Determine the [x, y] coordinate at the center of the cell enclosing the given text.  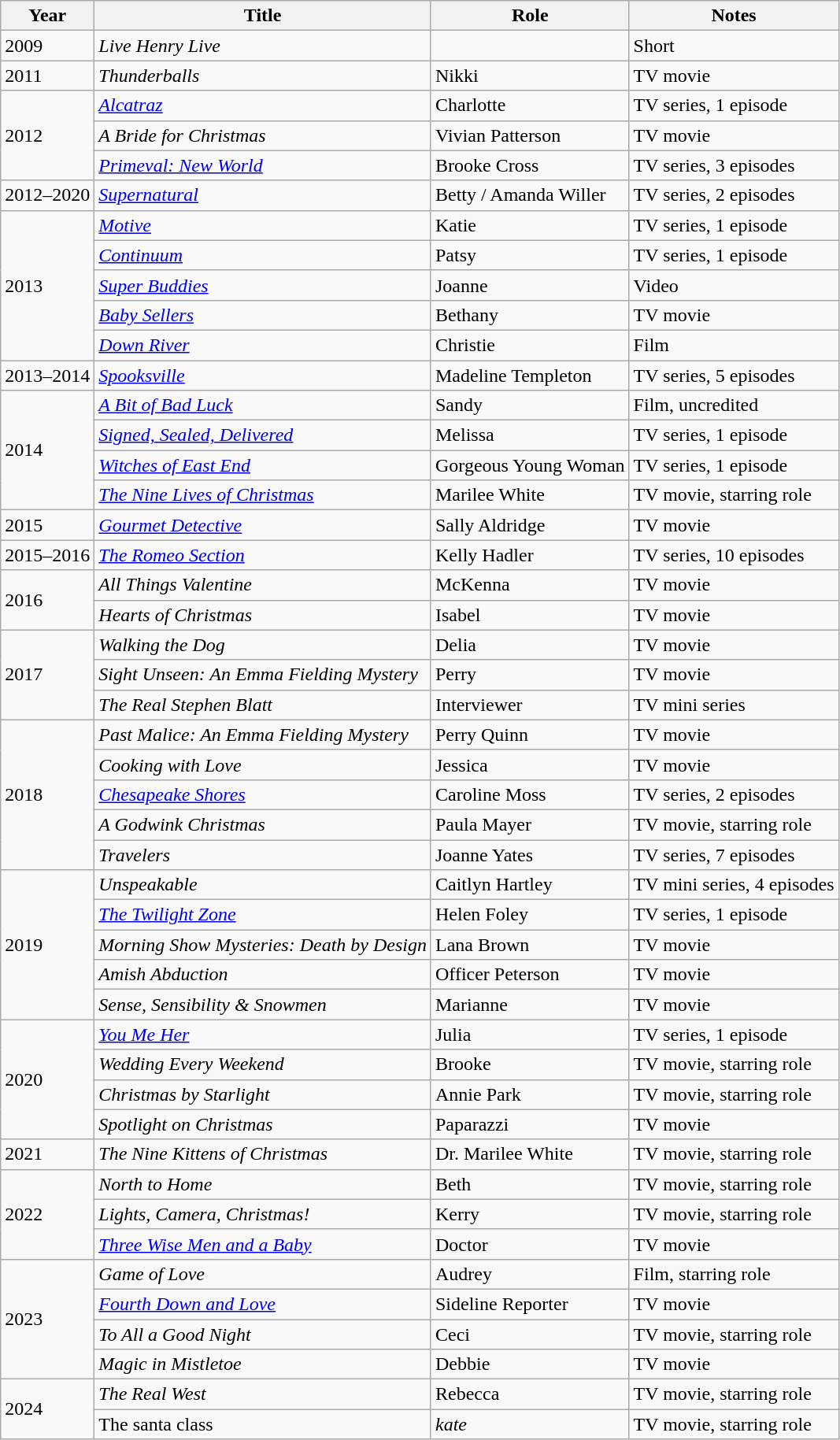
Super Buddies [263, 285]
Marianne [530, 1005]
Spotlight on Christmas [263, 1124]
Beth [530, 1184]
Down River [263, 345]
Paula Mayer [530, 824]
Amish Abduction [263, 975]
Short [734, 46]
Walking the Dog [263, 645]
Bethany [530, 315]
The Real Stephen Blatt [263, 705]
Motive [263, 225]
The Real West [263, 1394]
Debbie [530, 1364]
A Bit of Bad Luck [263, 405]
2024 [47, 1409]
Joanne [530, 285]
Fourth Down and Love [263, 1304]
Helen Foley [530, 915]
Kerry [530, 1214]
Spooksville [263, 376]
2009 [47, 46]
A Bride for Christmas [263, 135]
Witches of East End [263, 465]
Charlotte [530, 106]
Betty / Amanda Willer [530, 195]
Rebecca [530, 1394]
Katie [530, 225]
Christie [530, 345]
Lights, Camera, Christmas! [263, 1214]
Primeval: New World [263, 165]
Julia [530, 1035]
Continuum [263, 255]
Christmas by Starlight [263, 1094]
Video [734, 285]
Film, uncredited [734, 405]
Alcatraz [263, 106]
The Romeo Section [263, 555]
2015–2016 [47, 555]
Hearts of Christmas [263, 615]
Past Malice: An Emma Fielding Mystery [263, 735]
2013 [47, 285]
Doctor [530, 1244]
Brooke [530, 1064]
Caitlyn Hartley [530, 885]
Sally Aldridge [530, 525]
Ceci [530, 1334]
Annie Park [530, 1094]
2021 [47, 1154]
2018 [47, 794]
Caroline Moss [530, 794]
Sideline Reporter [530, 1304]
Notes [734, 16]
Audrey [530, 1274]
Travelers [263, 854]
Cooking with Love [263, 764]
Marilee White [530, 495]
2023 [47, 1319]
Dr. Marilee White [530, 1154]
A Godwink Christmas [263, 824]
Officer Peterson [530, 975]
2012 [47, 135]
2020 [47, 1079]
2014 [47, 450]
Patsy [530, 255]
Live Henry Live [263, 46]
TV series, 3 episodes [734, 165]
McKenna [530, 585]
The santa class [263, 1424]
Perry Quinn [530, 735]
The Nine Kittens of Christmas [263, 1154]
2022 [47, 1214]
TV series, 7 episodes [734, 854]
Wedding Every Weekend [263, 1064]
2015 [47, 525]
TV mini series [734, 705]
Year [47, 16]
Lana Brown [530, 945]
Vivian Patterson [530, 135]
2017 [47, 675]
Isabel [530, 615]
Signed, Sealed, Delivered [263, 435]
Joanne Yates [530, 854]
Sight Unseen: An Emma Fielding Mystery [263, 675]
Film, starring role [734, 1274]
The Twilight Zone [263, 915]
Gorgeous Young Woman [530, 465]
Magic in Mistletoe [263, 1364]
2012–2020 [47, 195]
2016 [47, 600]
Interviewer [530, 705]
TV series, 5 episodes [734, 376]
Jessica [530, 764]
Gourmet Detective [263, 525]
Three Wise Men and a Baby [263, 1244]
Supernatural [263, 195]
2019 [47, 945]
North to Home [263, 1184]
Melissa [530, 435]
Title [263, 16]
Madeline Templeton [530, 376]
Role [530, 16]
The Nine Lives of Christmas [263, 495]
Baby Sellers [263, 315]
Paparazzi [530, 1124]
Brooke Cross [530, 165]
Chesapeake Shores [263, 794]
To All a Good Night [263, 1334]
Sense, Sensibility & Snowmen [263, 1005]
All Things Valentine [263, 585]
TV mini series, 4 episodes [734, 885]
TV series, 10 episodes [734, 555]
kate [530, 1424]
Kelly Hadler [530, 555]
Perry [530, 675]
Delia [530, 645]
You Me Her [263, 1035]
Thunderballs [263, 76]
Film [734, 345]
Sandy [530, 405]
Morning Show Mysteries: Death by Design [263, 945]
Nikki [530, 76]
2013–2014 [47, 376]
Game of Love [263, 1274]
Unspeakable [263, 885]
2011 [47, 76]
